Scan for the cell matching the given text and deliver its [X, Y] coordinate at center. 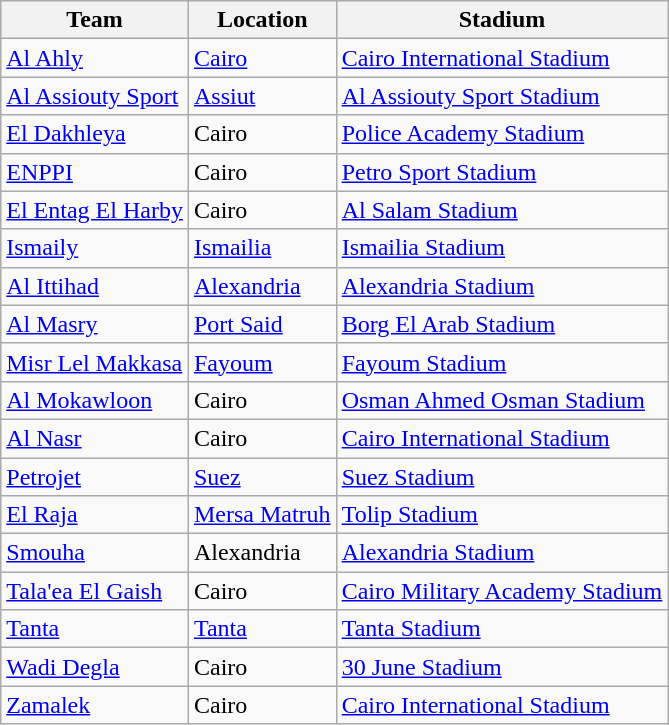
Al Assiouty Sport Stadium [502, 96]
Osman Ahmed Osman Stadium [502, 400]
Fayoum Stadium [502, 362]
Petrojet [95, 477]
Misr Lel Makkasa [95, 362]
Police Academy Stadium [502, 134]
Al Ittihad [95, 286]
Ismailia [262, 248]
Location [262, 20]
30 June Stadium [502, 667]
Port Said [262, 324]
Ismailia Stadium [502, 248]
Al Ahly [95, 58]
Smouha [95, 553]
Borg El Arab Stadium [502, 324]
Al Assiouty Sport [95, 96]
Tala'ea El Gaish [95, 591]
El Entag El Harby [95, 210]
Stadium [502, 20]
Wadi Degla [95, 667]
Al Mokawloon [95, 400]
Tanta Stadium [502, 629]
Al Masry [95, 324]
Team [95, 20]
Suez Stadium [502, 477]
ENPPI [95, 172]
Zamalek [95, 705]
Ismaily [95, 248]
Mersa Matruh [262, 515]
Cairo Military Academy Stadium [502, 591]
Fayoum [262, 362]
Al Salam Stadium [502, 210]
Petro Sport Stadium [502, 172]
El Raja [95, 515]
Assiut [262, 96]
Tolip Stadium [502, 515]
Al Nasr [95, 438]
El Dakhleya [95, 134]
Suez [262, 477]
